Pinpoint the cell where the given text exists, returning its (x, y) midpoint coordinate. 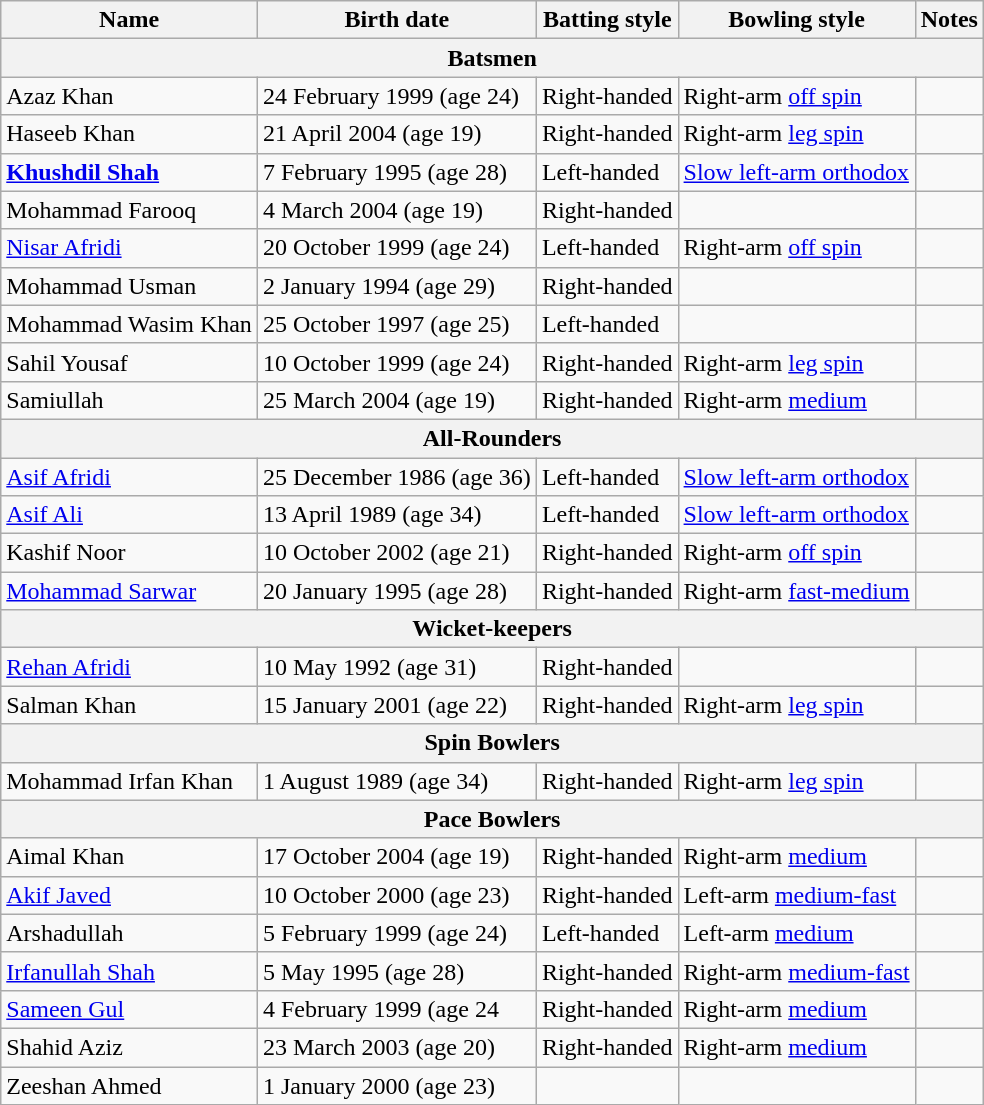
5 May 1995 (age 28) (396, 971)
Haseeb Khan (130, 134)
5 February 1999 (age 24) (396, 933)
Arshadullah (130, 933)
25 December 1986 (age 36) (396, 477)
Mohammad Farooq (130, 210)
Pace Bowlers (492, 819)
21 April 2004 (age 19) (396, 134)
23 March 2003 (age 20) (396, 1047)
Samiullah (130, 400)
Mohammad Usman (130, 286)
24 February 1999 (age 24) (396, 96)
Batsmen (492, 58)
Khushdil Shah (130, 172)
13 April 1989 (age 34) (396, 515)
Nisar Afridi (130, 248)
Salman Khan (130, 705)
Left-arm medium-fast (796, 895)
Batting style (607, 20)
Bowling style (796, 20)
Right-arm fast-medium (796, 591)
Rehan Afridi (130, 667)
Zeeshan Ahmed (130, 1085)
7 February 1995 (age 28) (396, 172)
Azaz Khan (130, 96)
Asif Afridi (130, 477)
Left-arm medium (796, 933)
Shahid Aziz (130, 1047)
10 May 1992 (age 31) (396, 667)
25 March 2004 (age 19) (396, 400)
15 January 2001 (age 22) (396, 705)
Aimal Khan (130, 857)
Notes (949, 20)
Kashif Noor (130, 553)
4 February 1999 (age 24 (396, 1009)
20 October 1999 (age 24) (396, 248)
20 January 1995 (age 28) (396, 591)
Birth date (396, 20)
1 January 2000 (age 23) (396, 1085)
17 October 2004 (age 19) (396, 857)
Mohammad Wasim Khan (130, 324)
Name (130, 20)
Right-arm medium-fast (796, 971)
Sameen Gul (130, 1009)
Sahil Yousaf (130, 362)
Mohammad Sarwar (130, 591)
10 October 2000 (age 23) (396, 895)
Wicket-keepers (492, 629)
All-Rounders (492, 438)
4 March 2004 (age 19) (396, 210)
10 October 2002 (age 21) (396, 553)
Irfanullah Shah (130, 971)
2 January 1994 (age 29) (396, 286)
Akif Javed (130, 895)
1 August 1989 (age 34) (396, 781)
25 October 1997 (age 25) (396, 324)
Mohammad Irfan Khan (130, 781)
10 October 1999 (age 24) (396, 362)
Asif Ali (130, 515)
Spin Bowlers (492, 743)
